Detect which cell encompasses the target text, then output its (x, y) center coordinate. 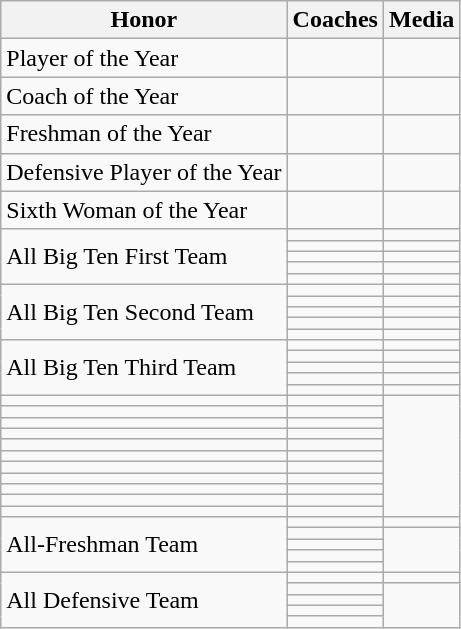
Sixth Woman of the Year (144, 210)
Coaches (335, 20)
All Big Ten First Team (144, 256)
All-Freshman Team (144, 544)
Media (421, 20)
All Big Ten Second Team (144, 312)
All Big Ten Third Team (144, 368)
Player of the Year (144, 58)
Coach of the Year (144, 96)
Defensive Player of the Year (144, 172)
All Defensive Team (144, 600)
Freshman of the Year (144, 134)
Honor (144, 20)
